For the text-containing cell, return its midpoint in [x, y] coordinate format. 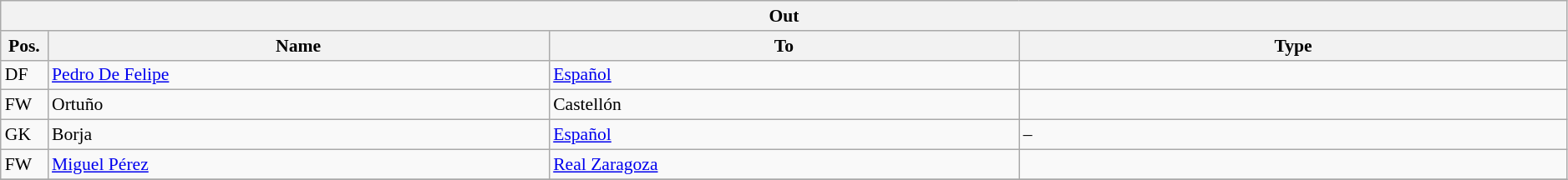
Pedro De Felipe [298, 75]
Name [298, 46]
DF [24, 75]
Out [784, 16]
– [1293, 135]
Miguel Pérez [298, 164]
Castellón [784, 105]
Real Zaragoza [784, 164]
Borja [298, 135]
Ortuño [298, 105]
Type [1293, 46]
To [784, 46]
Pos. [24, 46]
GK [24, 135]
